Extract the [X, Y] coordinate from the center of the cell holding the provided text.  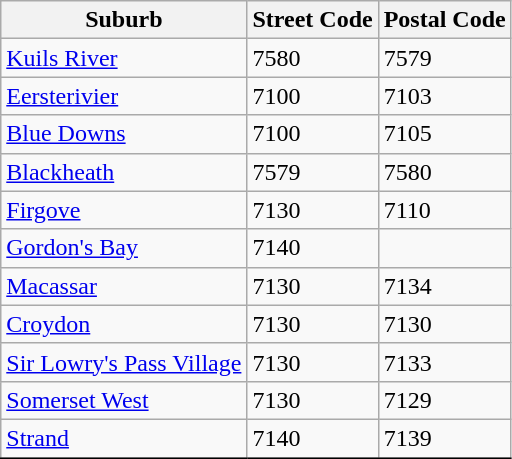
7129 [444, 400]
Blue Downs [124, 134]
Postal Code [444, 20]
Blackheath [124, 172]
7103 [444, 96]
Somerset West [124, 400]
Street Code [312, 20]
Sir Lowry's Pass Village [124, 362]
Kuils River [124, 58]
Suburb [124, 20]
7105 [444, 134]
Eersterivier [124, 96]
Gordon's Bay [124, 248]
Macassar [124, 286]
Croydon [124, 324]
7133 [444, 362]
Firgove [124, 210]
Strand [124, 438]
7139 [444, 438]
7110 [444, 210]
7134 [444, 286]
